Output the (x, y) coordinate of the center of the cell containing the given text.  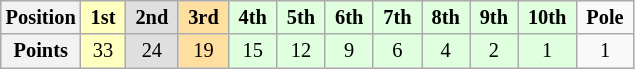
8th (446, 17)
5th (301, 17)
3rd (203, 17)
24 (152, 51)
2nd (152, 17)
4 (446, 51)
4th (253, 17)
Position (41, 17)
10th (547, 17)
Pole (604, 17)
2 (494, 51)
6th (349, 17)
15 (253, 51)
Points (41, 51)
9 (349, 51)
12 (301, 51)
19 (203, 51)
7th (397, 17)
9th (494, 17)
33 (104, 51)
1st (104, 17)
6 (397, 51)
